Provide the [X, Y] coordinate of the cell's center where the given text is located.  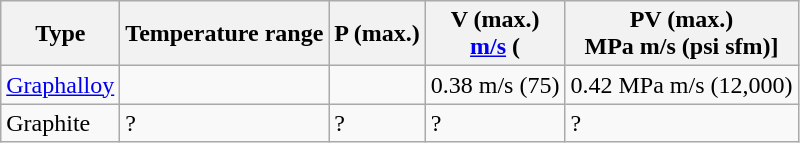
V (max.)m/s ( [495, 34]
Temperature range [224, 34]
Type [60, 34]
P (max.) [377, 34]
0.38 m/s (75) [495, 85]
PV (max.)MPa m/s (psi sfm)] [682, 34]
Graphite [60, 123]
Graphalloy [60, 85]
0.42 MPa m/s (12,000) [682, 85]
